Return [X, Y] of the center of cell containing provided text 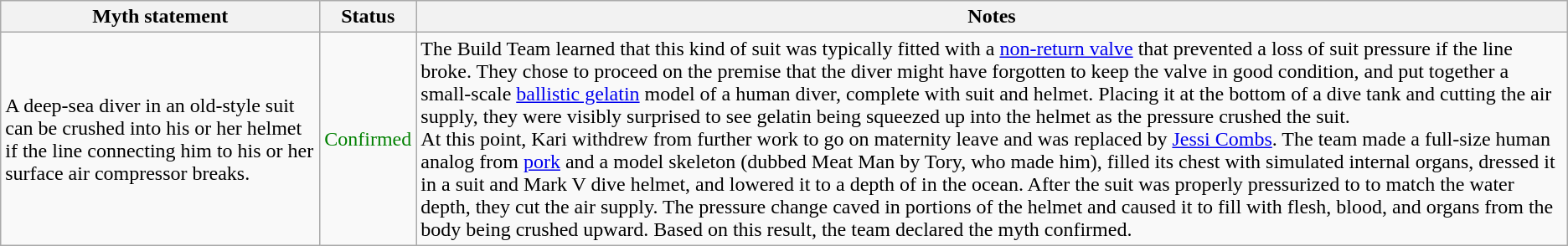
Myth statement [161, 17]
Status [369, 17]
Confirmed [369, 139]
A deep-sea diver in an old-style suit can be crushed into his or her helmet if the line connecting him to his or her surface air compressor breaks. [161, 139]
Notes [992, 17]
